Determine the [X, Y] coordinate at the center of the cell enclosing the given text.  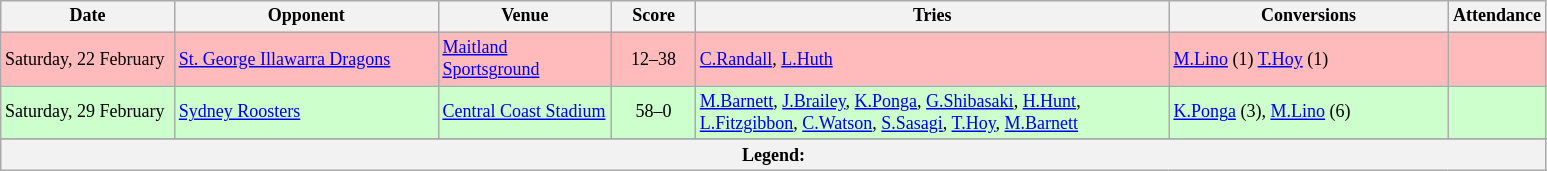
Conversions [1308, 16]
M.Lino (1) T.Hoy (1) [1308, 59]
Date [88, 16]
58–0 [654, 113]
Sydney Roosters [306, 113]
M.Barnett, J.Brailey, K.Ponga, G.Shibasaki, H.Hunt, L.Fitzgibbon, C.Watson, S.Sasagi, T.Hoy, M.Barnett [932, 113]
Saturday, 29 February [88, 113]
Legend: [774, 154]
Score [654, 16]
K.Ponga (3), M.Lino (6) [1308, 113]
12–38 [654, 59]
Tries [932, 16]
Opponent [306, 16]
Central Coast Stadium [525, 113]
Venue [525, 16]
St. George Illawarra Dragons [306, 59]
Maitland Sportsground [525, 59]
C.Randall, L.Huth [932, 59]
Saturday, 22 February [88, 59]
Attendance [1498, 16]
